Search for the cell housing the specified text and yield its (x, y) center coordinate. 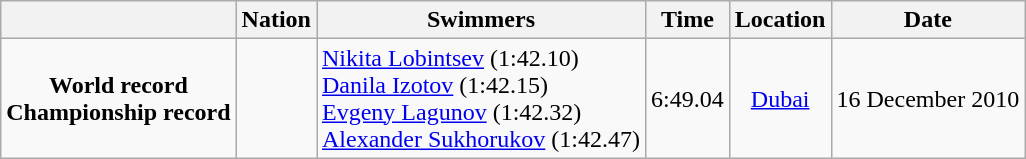
Swimmers (480, 20)
Dubai (780, 98)
Location (780, 20)
Time (688, 20)
Nikita Lobintsev (1:42.10)Danila Izotov (1:42.15)Evgeny Lagunov (1:42.32)Alexander Sukhorukov (1:42.47) (480, 98)
World recordChampionship record (118, 98)
Nation (276, 20)
16 December 2010 (928, 98)
Date (928, 20)
6:49.04 (688, 98)
